Output the (X, Y) coordinate of the center of the cell containing the given text.  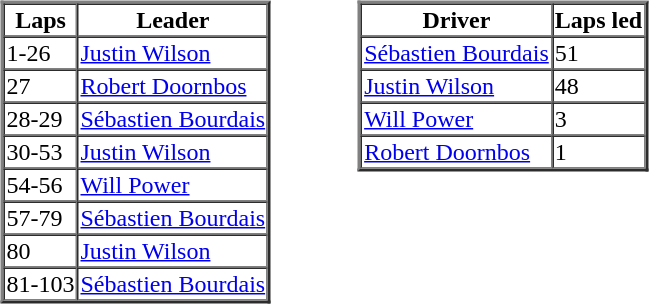
1-26 (41, 52)
Driver (456, 20)
28-29 (41, 118)
Leader (172, 20)
1 (598, 152)
Laps (41, 20)
3 (598, 118)
57-79 (41, 218)
30-53 (41, 152)
81-103 (41, 284)
54-56 (41, 184)
80 (41, 250)
27 (41, 86)
51 (598, 52)
48 (598, 86)
Laps led (598, 20)
